Return the (X, Y) coordinate for the center point of the cell that contains the specified text.  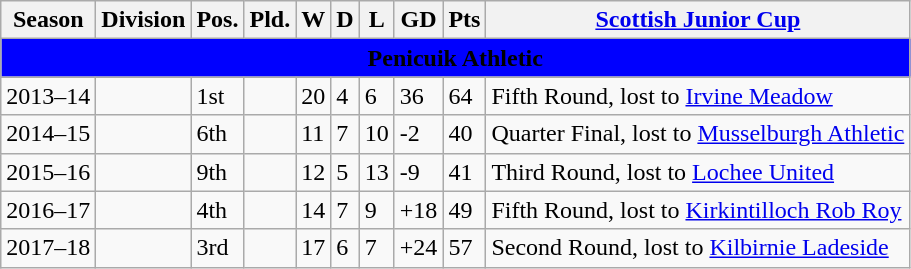
11 (314, 134)
Scottish Junior Cup (698, 20)
2016–17 (48, 210)
-2 (418, 134)
4 (345, 96)
12 (314, 172)
6th (218, 134)
4th (218, 210)
64 (464, 96)
L (376, 20)
-9 (418, 172)
Pts (464, 20)
9th (218, 172)
13 (376, 172)
36 (418, 96)
5 (345, 172)
3rd (218, 248)
57 (464, 248)
Second Round, lost to Kilbirnie Ladeside (698, 248)
+18 (418, 210)
+24 (418, 248)
Pld. (270, 20)
2014–15 (48, 134)
10 (376, 134)
20 (314, 96)
2015–16 (48, 172)
14 (314, 210)
41 (464, 172)
Third Round, lost to Lochee United (698, 172)
Fifth Round, lost to Irvine Meadow (698, 96)
2017–18 (48, 248)
Season (48, 20)
1st (218, 96)
D (345, 20)
2013–14 (48, 96)
Fifth Round, lost to Kirkintilloch Rob Roy (698, 210)
W (314, 20)
Division (144, 20)
GD (418, 20)
Penicuik Athletic (456, 58)
17 (314, 248)
9 (376, 210)
Quarter Final, lost to Musselburgh Athletic (698, 134)
49 (464, 210)
Pos. (218, 20)
40 (464, 134)
